For the text-containing cell, return its midpoint in [X, Y] coordinate format. 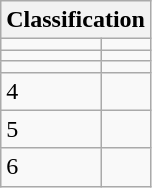
4 [52, 91]
Classification [76, 20]
5 [52, 129]
6 [52, 167]
